For the text-containing cell, return its midpoint in [x, y] coordinate format. 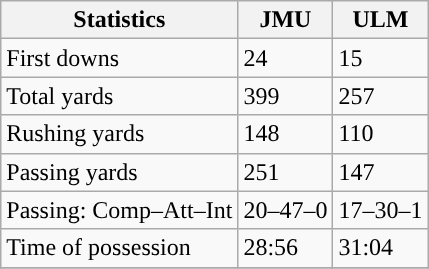
Time of possession [120, 248]
Passing yards [120, 172]
110 [380, 134]
251 [286, 172]
15 [380, 58]
28:56 [286, 248]
31:04 [380, 248]
Passing: Comp–Att–Int [120, 210]
20–47–0 [286, 210]
Rushing yards [120, 134]
147 [380, 172]
First downs [120, 58]
399 [286, 96]
148 [286, 134]
JMU [286, 20]
17–30–1 [380, 210]
Statistics [120, 20]
257 [380, 96]
24 [286, 58]
Total yards [120, 96]
ULM [380, 20]
